Return the (x, y) coordinate for the center point of the cell that contains the specified text.  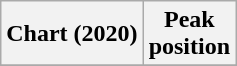
Peakposition (189, 34)
Chart (2020) (72, 34)
